Find where the given text appears and provide that cell's center as [X, Y] coordinate. 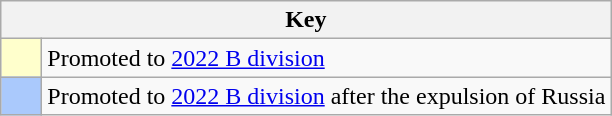
Key [306, 20]
Promoted to 2022 B division [326, 58]
Promoted to 2022 B division after the expulsion of Russia [326, 96]
